Identify which cell holds the provided text, then report its (X, Y) central coordinate. 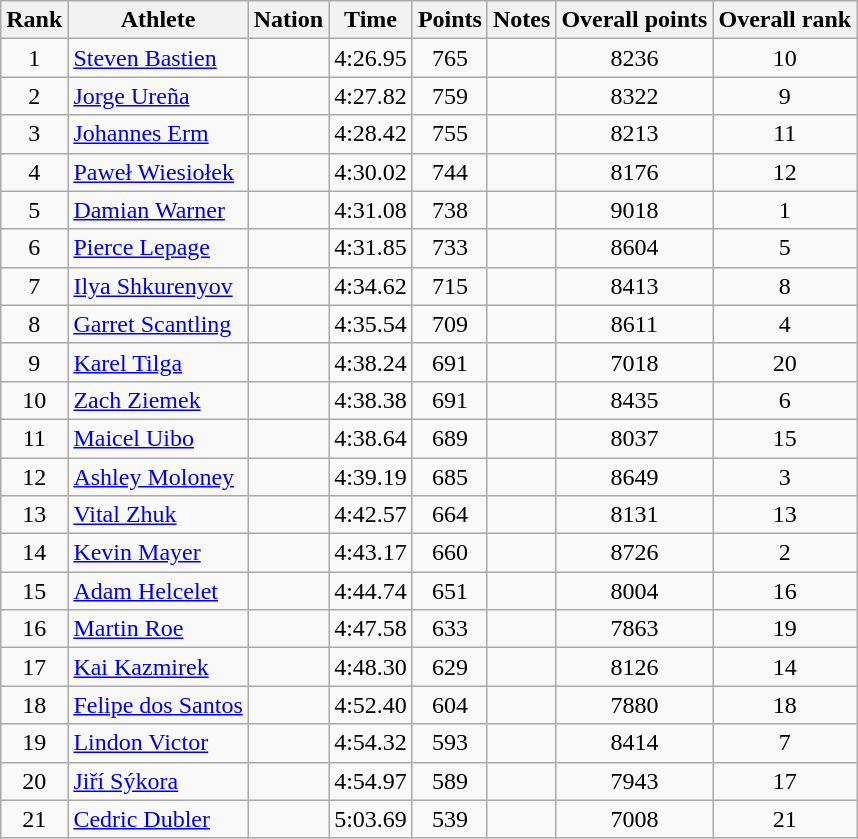
7008 (634, 819)
4:31.85 (371, 248)
9018 (634, 210)
7018 (634, 362)
7863 (634, 629)
4:35.54 (371, 324)
4:38.64 (371, 438)
4:28.42 (371, 134)
8236 (634, 58)
8131 (634, 515)
8604 (634, 248)
8004 (634, 591)
Lindon Victor (158, 743)
765 (450, 58)
8611 (634, 324)
8435 (634, 400)
629 (450, 667)
4:39.19 (371, 477)
Kai Kazmirek (158, 667)
8649 (634, 477)
4:43.17 (371, 553)
Kevin Mayer (158, 553)
4:47.58 (371, 629)
8413 (634, 286)
4:26.95 (371, 58)
4:52.40 (371, 705)
589 (450, 781)
4:38.38 (371, 400)
685 (450, 477)
Johannes Erm (158, 134)
Time (371, 20)
7880 (634, 705)
744 (450, 172)
Nation (288, 20)
4:30.02 (371, 172)
4:31.08 (371, 210)
604 (450, 705)
709 (450, 324)
Ashley Moloney (158, 477)
Overall points (634, 20)
Pierce Lepage (158, 248)
4:54.32 (371, 743)
Damian Warner (158, 210)
8213 (634, 134)
4:38.24 (371, 362)
Jorge Ureña (158, 96)
Maicel Uibo (158, 438)
733 (450, 248)
Adam Helcelet (158, 591)
Garret Scantling (158, 324)
Jiří Sýkora (158, 781)
5:03.69 (371, 819)
Zach Ziemek (158, 400)
Paweł Wiesiołek (158, 172)
715 (450, 286)
759 (450, 96)
738 (450, 210)
Steven Bastien (158, 58)
4:27.82 (371, 96)
8726 (634, 553)
Notes (521, 20)
4:54.97 (371, 781)
4:42.57 (371, 515)
633 (450, 629)
755 (450, 134)
7943 (634, 781)
8037 (634, 438)
Points (450, 20)
Felipe dos Santos (158, 705)
4:34.62 (371, 286)
Martin Roe (158, 629)
660 (450, 553)
539 (450, 819)
689 (450, 438)
Vital Zhuk (158, 515)
Overall rank (785, 20)
651 (450, 591)
Athlete (158, 20)
Rank (34, 20)
8414 (634, 743)
Ilya Shkurenyov (158, 286)
4:44.74 (371, 591)
8176 (634, 172)
664 (450, 515)
Karel Tilga (158, 362)
8322 (634, 96)
8126 (634, 667)
593 (450, 743)
4:48.30 (371, 667)
Cedric Dubler (158, 819)
